Provide the [X, Y] coordinate of the cell's center where the given text is located.  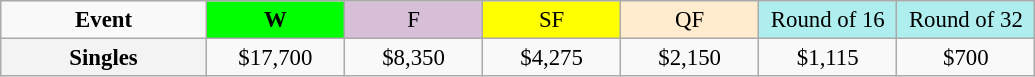
$17,700 [275, 58]
Event [104, 20]
$1,115 [828, 58]
$700 [966, 58]
Round of 16 [828, 20]
$2,150 [690, 58]
SF [552, 20]
Singles [104, 58]
F [413, 20]
$4,275 [552, 58]
W [275, 20]
$8,350 [413, 58]
Round of 32 [966, 20]
QF [690, 20]
